Extract the (x, y) coordinate from the center of the cell holding the provided text.  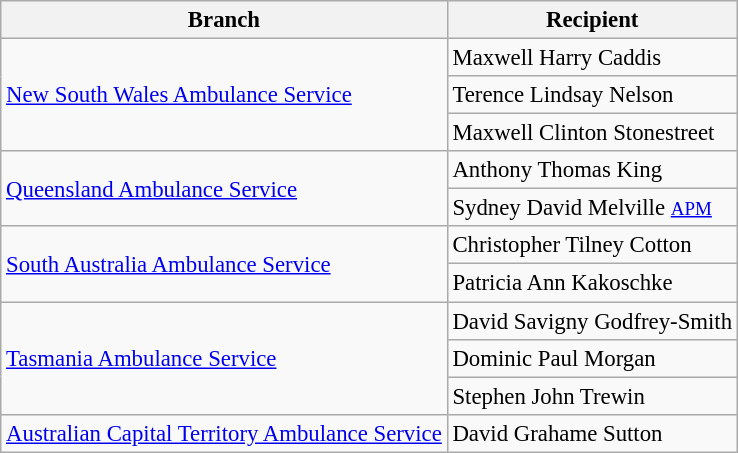
Branch (224, 20)
Terence Lindsay Nelson (592, 95)
Recipient (592, 20)
New South Wales Ambulance Service (224, 96)
Sydney David Melville APM (592, 208)
Anthony Thomas King (592, 170)
Australian Capital Territory Ambulance Service (224, 433)
Maxwell Harry Caddis (592, 58)
Dominic Paul Morgan (592, 358)
Tasmania Ambulance Service (224, 358)
Patricia Ann Kakoschke (592, 283)
David Savigny Godfrey-Smith (592, 321)
Queensland Ambulance Service (224, 188)
Christopher Tilney Cotton (592, 245)
Maxwell Clinton Stonestreet (592, 133)
Stephen John Trewin (592, 396)
South Australia Ambulance Service (224, 264)
David Grahame Sutton (592, 433)
